Return the (x, y) coordinate for the center point of the cell that contains the specified text.  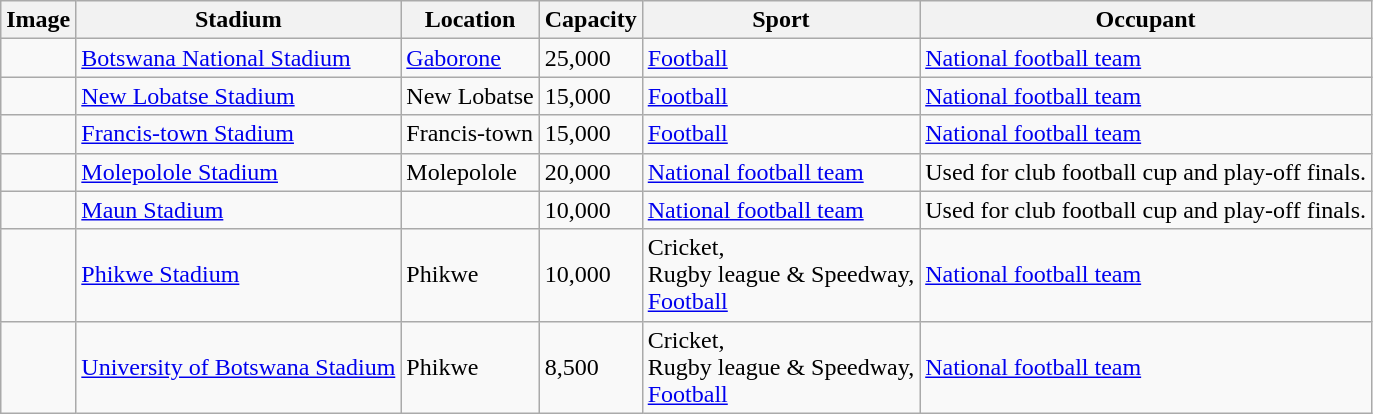
Location (470, 20)
New Lobatse (470, 96)
Capacity (590, 20)
Stadium (238, 20)
Occupant (1146, 20)
25,000 (590, 58)
Gaborone (470, 58)
20,000 (590, 172)
Botswana National Stadium (238, 58)
8,500 (590, 367)
Sport (780, 20)
Phikwe Stadium (238, 275)
Francis-town (470, 134)
University of Botswana Stadium (238, 367)
New Lobatse Stadium (238, 96)
Molepolole (470, 172)
Molepolole Stadium (238, 172)
Francis-town Stadium (238, 134)
Image (38, 20)
Maun Stadium (238, 210)
